Pinpoint the cell where the given text exists, returning its [x, y] midpoint coordinate. 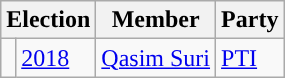
Election [48, 20]
Member [156, 20]
PTI [250, 58]
Party [250, 20]
Qasim Suri [156, 58]
2018 [56, 58]
